Extract the [x, y] coordinate from the center of the cell holding the provided text.  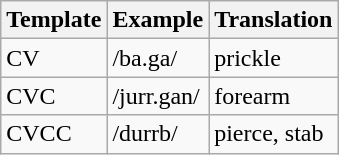
/jurr.gan/ [158, 96]
forearm [274, 96]
Translation [274, 20]
Template [54, 20]
prickle [274, 58]
CVCC [54, 134]
/ba.ga/ [158, 58]
CV [54, 58]
Example [158, 20]
/durrb/ [158, 134]
pierce, stab [274, 134]
CVC [54, 96]
